Return the (x, y) coordinate for the center point of the cell that contains the specified text.  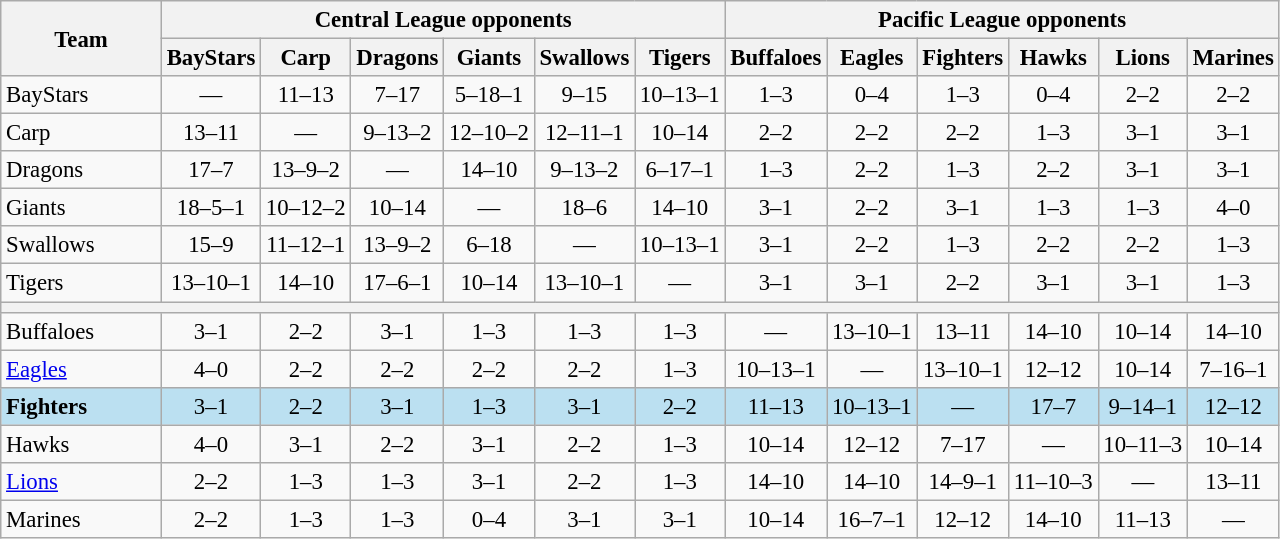
16–7–1 (872, 519)
9–14–1 (1142, 406)
18–6 (584, 208)
12–11–1 (584, 133)
6–18 (489, 245)
15–9 (210, 245)
14–9–1 (963, 482)
11–10–3 (1054, 482)
10–11–3 (1142, 444)
12–10–2 (489, 133)
9–15 (584, 95)
Team (82, 38)
18–5–1 (210, 208)
11–12–1 (306, 245)
10–12–2 (306, 208)
6–17–1 (680, 170)
Pacific League opponents (1002, 20)
Central League opponents (443, 20)
17–6–1 (398, 283)
5–18–1 (489, 95)
7–16–1 (1234, 369)
